Return [x, y] of the center of cell containing provided text 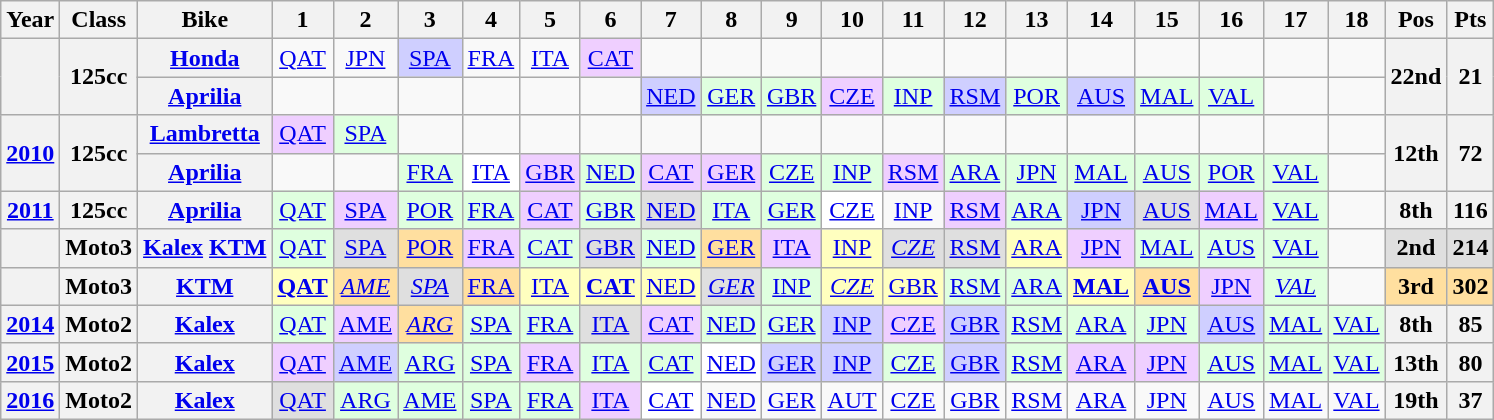
37 [1470, 400]
19th [1416, 400]
214 [1470, 248]
10 [852, 20]
3 [430, 20]
3rd [1416, 286]
7 [671, 20]
302 [1470, 286]
Pos [1416, 20]
17 [1295, 20]
12th [1416, 153]
4 [491, 20]
Year [30, 20]
2011 [30, 210]
2014 [30, 324]
Pts [1470, 20]
2016 [30, 400]
85 [1470, 324]
72 [1470, 153]
Class [99, 20]
Honda [205, 58]
6 [610, 20]
2 [365, 20]
14 [1102, 20]
21 [1470, 77]
22nd [1416, 77]
12 [975, 20]
8 [731, 20]
5 [550, 20]
1 [302, 20]
11 [913, 20]
13 [1037, 20]
13th [1416, 362]
80 [1470, 362]
KTM [205, 286]
18 [1356, 20]
Lambretta [205, 134]
2015 [30, 362]
Bike [205, 20]
16 [1231, 20]
9 [791, 20]
15 [1167, 20]
Kalex KTM [205, 248]
2nd [1416, 248]
116 [1470, 210]
2010 [30, 153]
AUT [852, 400]
